Find where the given text appears and provide that cell's center as [x, y] coordinate. 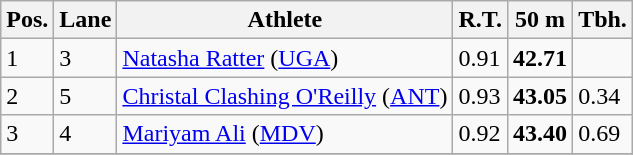
Athlete [285, 20]
Christal Clashing O'Reilly (ANT) [285, 96]
2 [28, 96]
4 [86, 134]
50 m [540, 20]
43.05 [540, 96]
43.40 [540, 134]
42.71 [540, 58]
0.34 [603, 96]
Mariyam Ali (MDV) [285, 134]
0.69 [603, 134]
5 [86, 96]
R.T. [480, 20]
Pos. [28, 20]
1 [28, 58]
Natasha Ratter (UGA) [285, 58]
0.93 [480, 96]
0.92 [480, 134]
0.91 [480, 58]
Lane [86, 20]
Tbh. [603, 20]
